Extract the (X, Y) coordinate from the center of the cell holding the provided text.  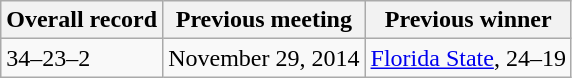
34–23–2 (82, 58)
November 29, 2014 (264, 58)
Florida State, 24–19 (468, 58)
Overall record (82, 20)
Previous meeting (264, 20)
Previous winner (468, 20)
